Return (X, Y) of the center of cell containing provided text 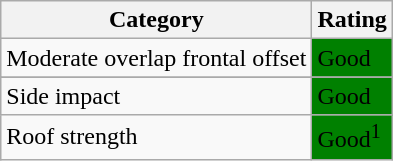
Side impact (156, 96)
Moderate overlap frontal offset (156, 58)
Good1 (352, 138)
Rating (352, 20)
Roof strength (156, 138)
Category (156, 20)
